Pinpoint the cell where the given text exists, returning its [x, y] midpoint coordinate. 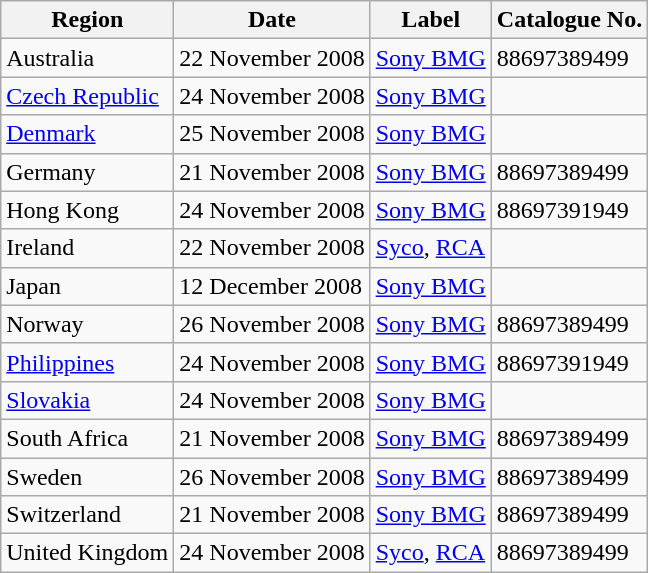
Denmark [88, 134]
Slovakia [88, 400]
Australia [88, 58]
Date [272, 20]
Label [430, 20]
Catalogue No. [569, 20]
Japan [88, 286]
Ireland [88, 248]
Czech Republic [88, 96]
Hong Kong [88, 210]
Switzerland [88, 515]
Norway [88, 324]
Philippines [88, 362]
South Africa [88, 438]
Sweden [88, 477]
Germany [88, 172]
25 November 2008 [272, 134]
12 December 2008 [272, 286]
United Kingdom [88, 553]
Region [88, 20]
